Provide the [x, y] coordinate of the cell's center where the given text is located.  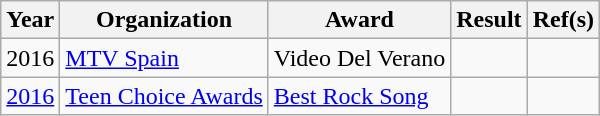
Ref(s) [563, 20]
Result [489, 20]
Award [359, 20]
Best Rock Song [359, 96]
Organization [164, 20]
Video Del Verano [359, 58]
Year [30, 20]
Teen Choice Awards [164, 96]
MTV Spain [164, 58]
